Locate the cell with the specified text and output its (X, Y) center coordinate. 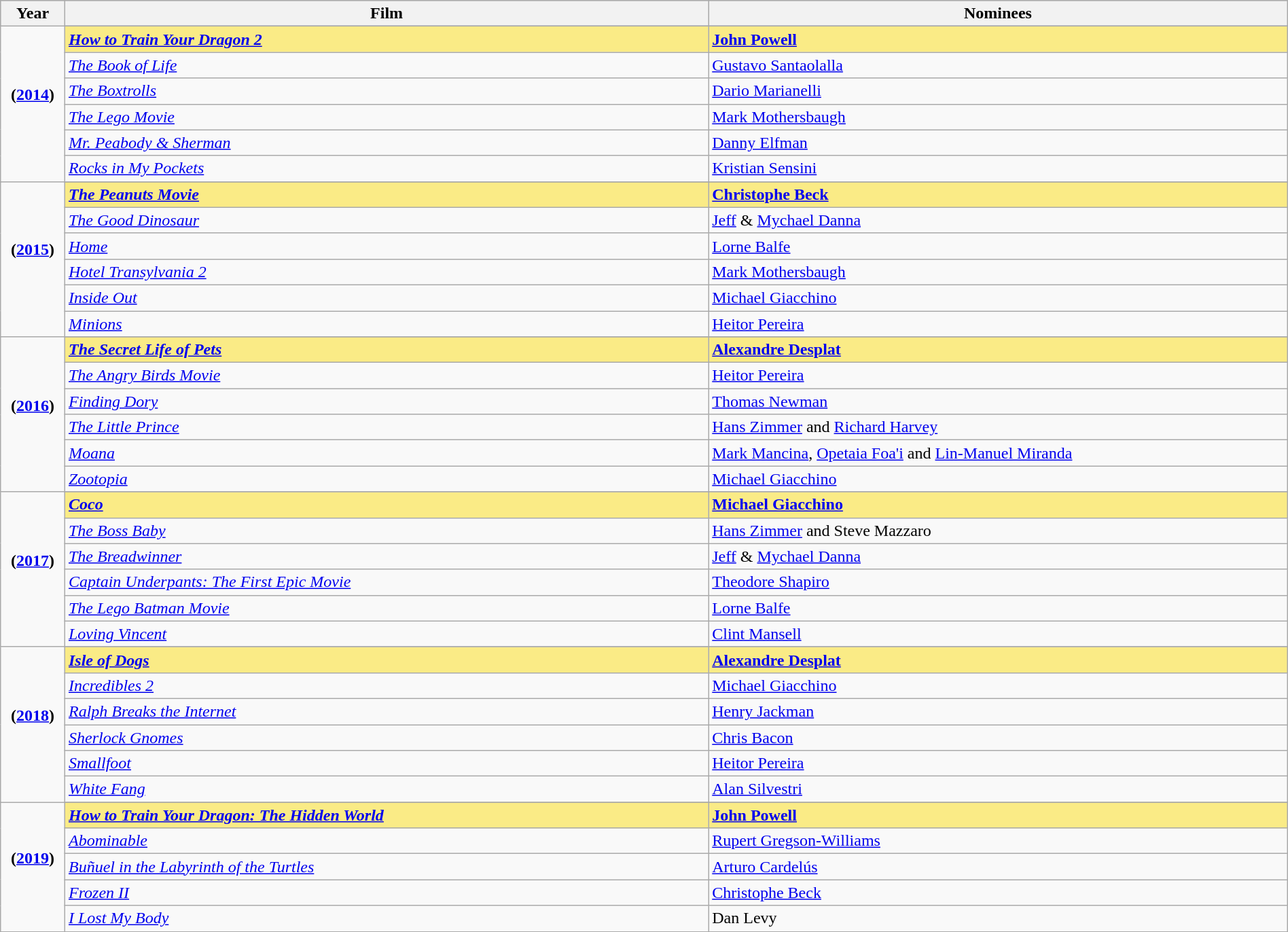
Ralph Breaks the Internet (386, 711)
Sherlock Gnomes (386, 737)
Kristian Sensini (999, 168)
Henry Jackman (999, 711)
Moana (386, 453)
Finding Dory (386, 401)
Clint Mansell (999, 634)
Film (386, 14)
(2016) (33, 414)
The Lego Batman Movie (386, 608)
Isle of Dogs (386, 660)
Minions (386, 324)
The Good Dinosaur (386, 220)
The Boss Baby (386, 531)
Rupert Gregson-Williams (999, 841)
Hotel Transylvania 2 (386, 272)
Abominable (386, 841)
The Book of Life (386, 65)
Incredibles 2 (386, 685)
Dan Levy (999, 918)
The Lego Movie (386, 117)
Buñuel in the Labyrinth of the Turtles (386, 867)
White Fang (386, 789)
Mark Mancina, Opetaia Foa'i and Lin-Manuel Miranda (999, 453)
Arturo Cardelús (999, 867)
Hans Zimmer and Steve Mazzaro (999, 531)
Inside Out (386, 298)
(2014) (33, 104)
Chris Bacon (999, 737)
Danny Elfman (999, 143)
Year (33, 14)
The Secret Life of Pets (386, 350)
Captain Underpants: The First Epic Movie (386, 582)
How to Train Your Dragon: The Hidden World (386, 815)
The Angry Birds Movie (386, 376)
Coco (386, 505)
Theodore Shapiro (999, 582)
Zootopia (386, 479)
The Little Prince (386, 427)
Nominees (999, 14)
I Lost My Body (386, 918)
The Peanuts Movie (386, 194)
(2018) (33, 724)
Gustavo Santaolalla (999, 65)
Home (386, 246)
Hans Zimmer and Richard Harvey (999, 427)
(2015) (33, 259)
Thomas Newman (999, 401)
(2017) (33, 569)
How to Train Your Dragon 2 (386, 39)
Frozen II (386, 893)
Mr. Peabody & Sherman (386, 143)
The Boxtrolls (386, 91)
Smallfoot (386, 764)
The Breadwinner (386, 556)
Loving Vincent (386, 634)
(2019) (33, 867)
Alan Silvestri (999, 789)
Dario Marianelli (999, 91)
Rocks in My Pockets (386, 168)
